Detect which cell encompasses the target text, then output its [x, y] center coordinate. 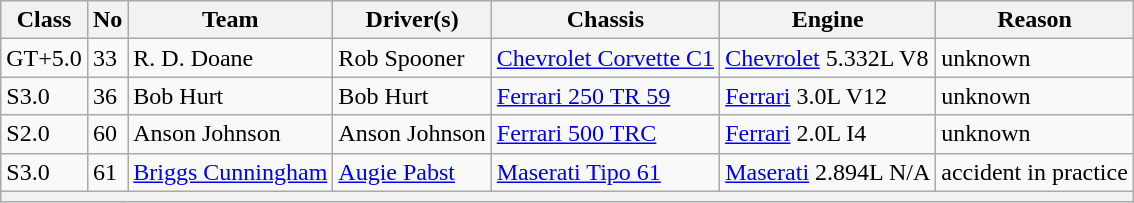
Chevrolet Corvette C1 [605, 58]
Ferrari 3.0L V12 [828, 96]
Maserati Tipo 61 [605, 172]
Driver(s) [412, 20]
No [107, 20]
Briggs Cunningham [230, 172]
Chassis [605, 20]
Ferrari 250 TR 59 [605, 96]
Augie Pabst [412, 172]
accident in practice [1035, 172]
60 [107, 134]
Class [44, 20]
Ferrari 2.0L I4 [828, 134]
Chevrolet 5.332L V8 [828, 58]
Maserati 2.894L N/A [828, 172]
33 [107, 58]
GT+5.0 [44, 58]
Reason [1035, 20]
Team [230, 20]
Ferrari 500 TRC [605, 134]
36 [107, 96]
Engine [828, 20]
Rob Spooner [412, 58]
R. D. Doane [230, 58]
S2.0 [44, 134]
61 [107, 172]
